Identify which cell holds the provided text, then report its (x, y) central coordinate. 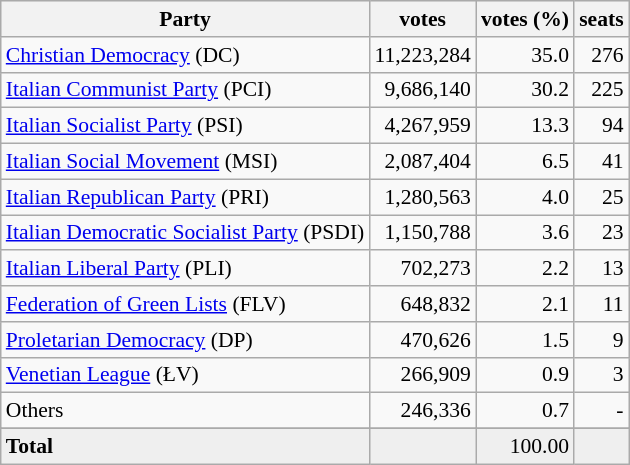
Italian Democratic Socialist Party (PSDI) (186, 233)
Italian Communist Party (PCI) (186, 90)
Venetian League (ŁV) (186, 375)
11 (601, 304)
35.0 (525, 55)
2.2 (525, 269)
3.6 (525, 233)
225 (601, 90)
votes (%) (525, 19)
seats (601, 19)
2.1 (525, 304)
votes (422, 19)
Federation of Green Lists (FLV) (186, 304)
13 (601, 269)
Italian Socialist Party (PSI) (186, 126)
1,150,788 (422, 233)
4.0 (525, 197)
470,626 (422, 340)
9 (601, 340)
4,267,959 (422, 126)
9,686,140 (422, 90)
- (601, 411)
6.5 (525, 162)
1,280,563 (422, 197)
Party (186, 19)
13.3 (525, 126)
Christian Democracy (DC) (186, 55)
0.9 (525, 375)
25 (601, 197)
Italian Liberal Party (PLI) (186, 269)
11,223,284 (422, 55)
Proletarian Democracy (DP) (186, 340)
276 (601, 55)
Others (186, 411)
Italian Social Movement (MSI) (186, 162)
3 (601, 375)
Total (186, 447)
246,336 (422, 411)
648,832 (422, 304)
41 (601, 162)
Italian Republican Party (PRI) (186, 197)
0.7 (525, 411)
23 (601, 233)
702,273 (422, 269)
30.2 (525, 90)
1.5 (525, 340)
94 (601, 126)
2,087,404 (422, 162)
266,909 (422, 375)
100.00 (525, 447)
